Pinpoint the cell where the given text exists, returning its [X, Y] midpoint coordinate. 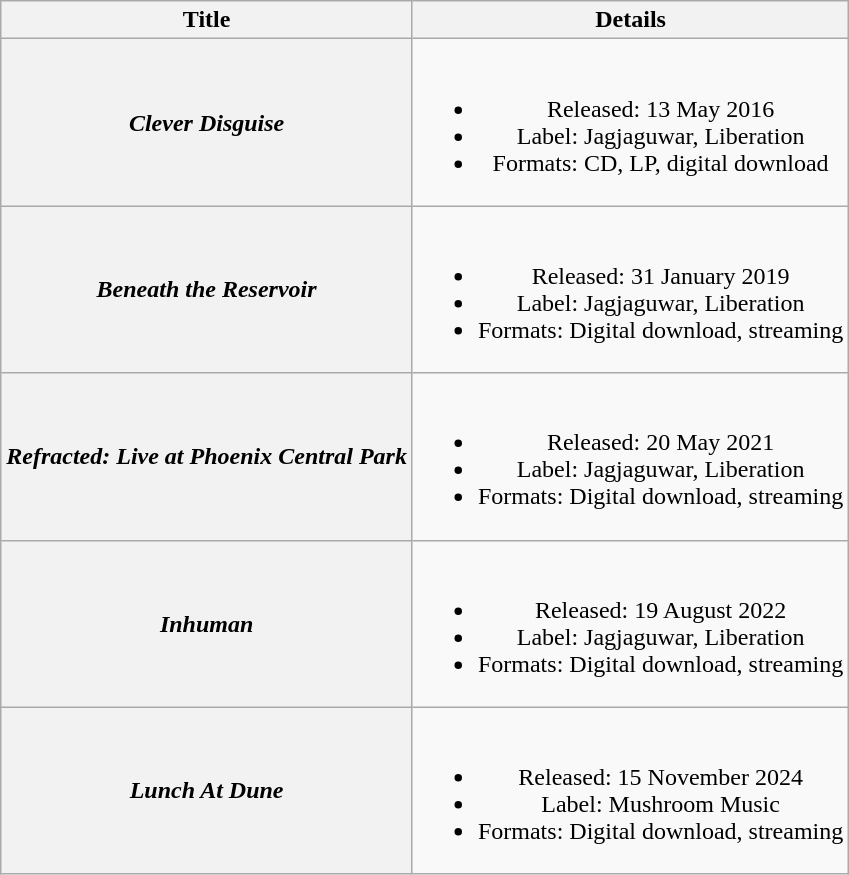
Released: 15 November 2024Label: Mushroom MusicFormats: Digital download, streaming [630, 790]
Inhuman [207, 624]
Released: 31 January 2019Label: Jagjaguwar, LiberationFormats: Digital download, streaming [630, 290]
Details [630, 20]
Title [207, 20]
Released: 13 May 2016Label: Jagjaguwar, LiberationFormats: CD, LP, digital download [630, 122]
Beneath the Reservoir [207, 290]
Refracted: Live at Phoenix Central Park [207, 456]
Released: 19 August 2022Label: Jagjaguwar, LiberationFormats: Digital download, streaming [630, 624]
Clever Disguise [207, 122]
Released: 20 May 2021Label: Jagjaguwar, LiberationFormats: Digital download, streaming [630, 456]
Lunch At Dune [207, 790]
